Identify which cell holds the provided text, then report its [X, Y] central coordinate. 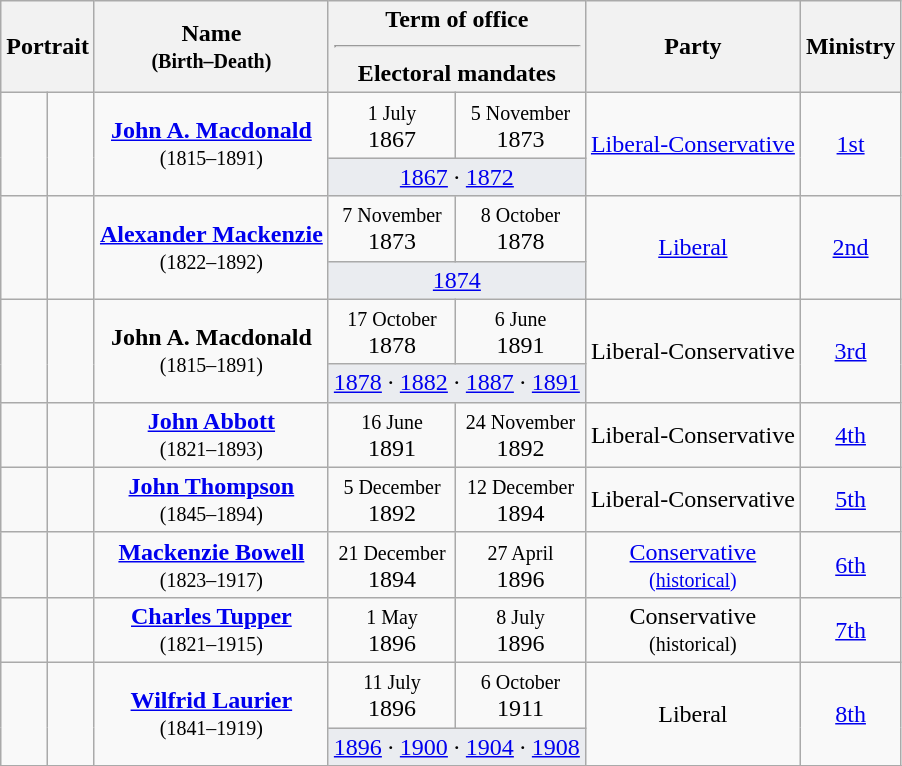
Charles Tupper(1821–1915) [211, 630]
8 July1896 [521, 630]
17 October1878 [392, 332]
5 December1892 [392, 500]
6th [850, 564]
16 June1891 [392, 434]
21 December1894 [392, 564]
8 October1878 [521, 228]
1874 [456, 280]
11 July1896 [392, 694]
John Abbott(1821–1893) [211, 434]
1867 · 1872 [456, 177]
1st [850, 144]
6 October1911 [521, 694]
Party [692, 47]
1896 · 1900 · 1904 · 1908 [456, 747]
Term of officeElectoral mandates [456, 47]
5th [850, 500]
1878 · 1882 · 1887 · 1891 [456, 383]
Portrait [48, 47]
8th [850, 714]
12 December1894 [521, 500]
Mackenzie Bowell(1823–1917) [211, 564]
6 June1891 [521, 332]
7th [850, 630]
Ministry [850, 47]
27 April1896 [521, 564]
Alexander Mackenzie(1822–1892) [211, 248]
4th [850, 434]
1 May1896 [392, 630]
7 November1873 [392, 228]
John Thompson(1845–1894) [211, 500]
1 July1867 [392, 126]
Wilfrid Laurier(1841–1919) [211, 714]
3rd [850, 350]
5 November1873 [521, 126]
24 November1892 [521, 434]
2nd [850, 248]
Name(Birth–Death) [211, 47]
